Determine the (x, y) coordinate at the center of the cell enclosing the given text.  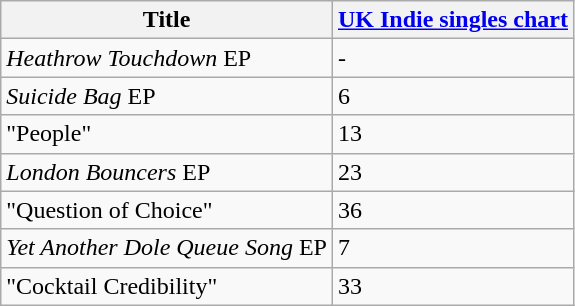
UK Indie singles chart (452, 20)
Heathrow Touchdown EP (167, 58)
Title (167, 20)
Yet Another Dole Queue Song EP (167, 248)
"Question of Choice" (167, 210)
23 (452, 172)
- (452, 58)
London Bouncers EP (167, 172)
6 (452, 96)
7 (452, 248)
13 (452, 134)
"People" (167, 134)
Suicide Bag EP (167, 96)
"Cocktail Credibility" (167, 286)
36 (452, 210)
33 (452, 286)
